From the cell containing the given text, extract its center point as (x, y) coordinate. 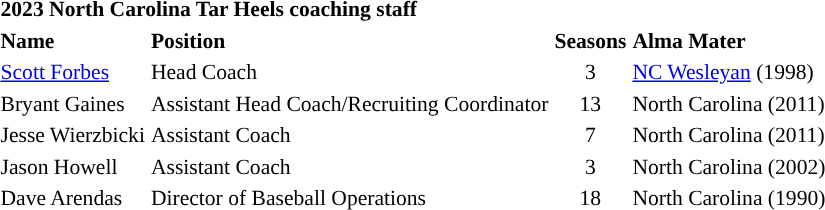
Position (349, 40)
Head Coach (349, 72)
7 (590, 135)
Seasons (590, 40)
Assistant Head Coach/Recruiting Coordinator (349, 104)
13 (590, 104)
